Find where the given text appears and provide that cell's center as [X, Y] coordinate. 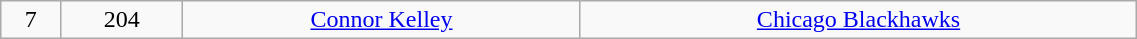
7 [31, 20]
Connor Kelley [382, 20]
Chicago Blackhawks [858, 20]
204 [122, 20]
